Locate the cell with the specified text and output its (x, y) center coordinate. 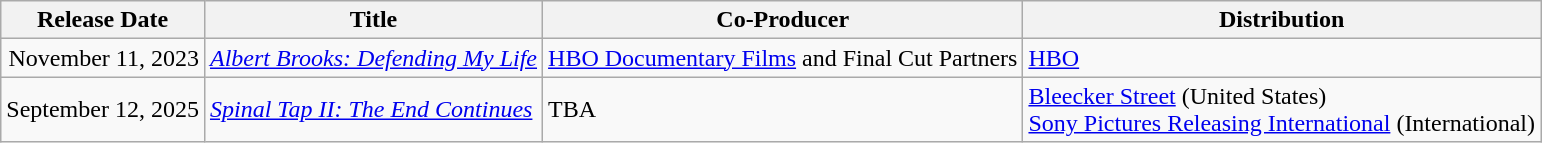
Spinal Tap II: The End Continues (373, 110)
Title (373, 20)
Bleecker Street (United States)Sony Pictures Releasing International (International) (1282, 110)
TBA (783, 110)
HBO Documentary Films and Final Cut Partners (783, 58)
Co-Producer (783, 20)
November 11, 2023 (103, 58)
Release Date (103, 20)
Distribution (1282, 20)
September 12, 2025 (103, 110)
HBO (1282, 58)
Albert Brooks: Defending My Life (373, 58)
